Locate the cell with the specified text and output its (x, y) center coordinate. 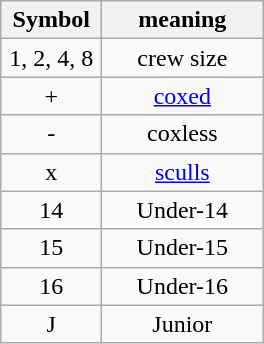
J (52, 324)
Under-14 (182, 210)
Under-16 (182, 286)
1, 2, 4, 8 (52, 58)
crew size (182, 58)
14 (52, 210)
coxless (182, 134)
Symbol (52, 20)
15 (52, 248)
coxed (182, 96)
16 (52, 286)
Junior (182, 324)
meaning (182, 20)
x (52, 172)
Under-15 (182, 248)
- (52, 134)
+ (52, 96)
sculls (182, 172)
